Search for the cell housing the specified text and yield its [x, y] center coordinate. 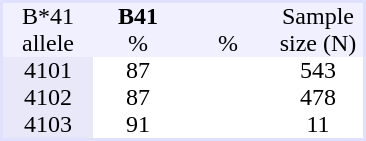
11 [318, 124]
91 [138, 124]
allele [48, 44]
B*41 [48, 16]
B41 [138, 16]
size (N) [318, 44]
Sample [318, 16]
4102 [48, 98]
478 [318, 98]
543 [318, 70]
4103 [48, 124]
4101 [48, 70]
